Detect which cell encompasses the target text, then output its (X, Y) center coordinate. 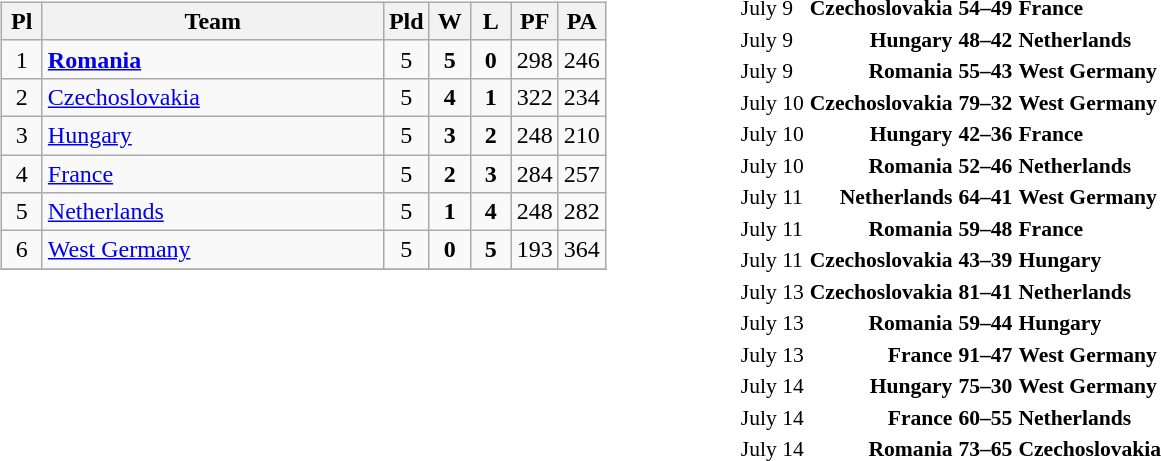
322 (534, 97)
298 (534, 59)
193 (534, 250)
246 (582, 59)
364 (582, 250)
210 (582, 135)
64–41 (986, 197)
52–46 (986, 165)
L (490, 21)
Pld (406, 21)
55–43 (986, 71)
PF (534, 21)
284 (534, 173)
79–32 (986, 102)
91–47 (986, 354)
81–41 (986, 291)
282 (582, 212)
6 (22, 250)
60–55 (986, 417)
257 (582, 173)
48–42 (986, 39)
Team (212, 21)
59–48 (986, 228)
43–39 (986, 260)
Pl (22, 21)
W (450, 21)
234 (582, 97)
59–44 (986, 323)
75–30 (986, 386)
PA (582, 21)
West Germany (212, 250)
42–36 (986, 134)
